Provide the (x, y) coordinate of the cell's center where the given text is located.  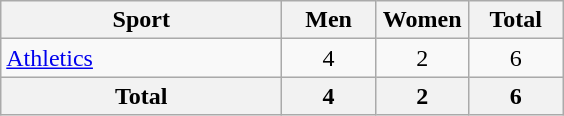
Sport (142, 20)
Athletics (142, 58)
Women (422, 20)
Men (329, 20)
